Pinpoint the cell where the given text exists, returning its [x, y] midpoint coordinate. 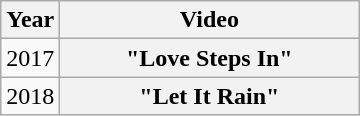
2017 [30, 58]
2018 [30, 96]
"Let It Rain" [210, 96]
Video [210, 20]
"Love Steps In" [210, 58]
Year [30, 20]
